Pinpoint the cell where the given text exists, returning its [X, Y] midpoint coordinate. 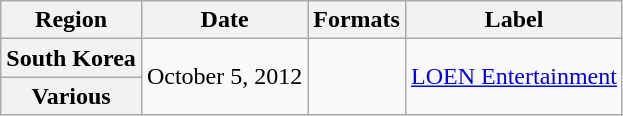
Region [72, 20]
Label [514, 20]
Formats [357, 20]
October 5, 2012 [224, 77]
South Korea [72, 58]
Various [72, 96]
LOEN Entertainment [514, 77]
Date [224, 20]
